Determine the (x, y) coordinate at the center of the cell enclosing the given text.  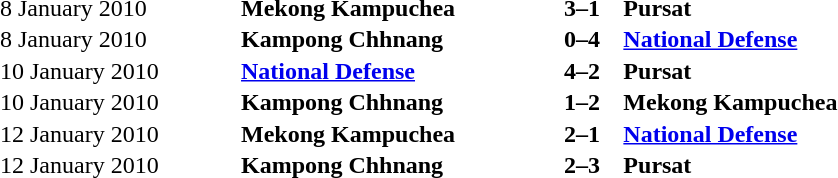
0–4 (592, 39)
National Defense (401, 71)
4–2 (592, 71)
1–2 (592, 103)
Mekong Kampuchea (401, 134)
2–1 (592, 134)
